Provide the [X, Y] coordinate of the cell's center where the given text is located.  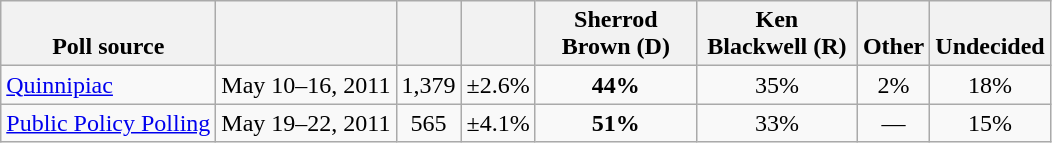
±4.1% [498, 123]
15% [990, 123]
SherrodBrown (D) [616, 34]
— [893, 123]
18% [990, 85]
Public Policy Polling [108, 123]
35% [776, 85]
Other [893, 34]
2% [893, 85]
May 10–16, 2011 [306, 85]
44% [616, 85]
Undecided [990, 34]
KenBlackwell (R) [776, 34]
33% [776, 123]
±2.6% [498, 85]
1,379 [428, 85]
Poll source [108, 34]
May 19–22, 2011 [306, 123]
565 [428, 123]
Quinnipiac [108, 85]
51% [616, 123]
